Output the (x, y) coordinate of the center of the cell containing the given text.  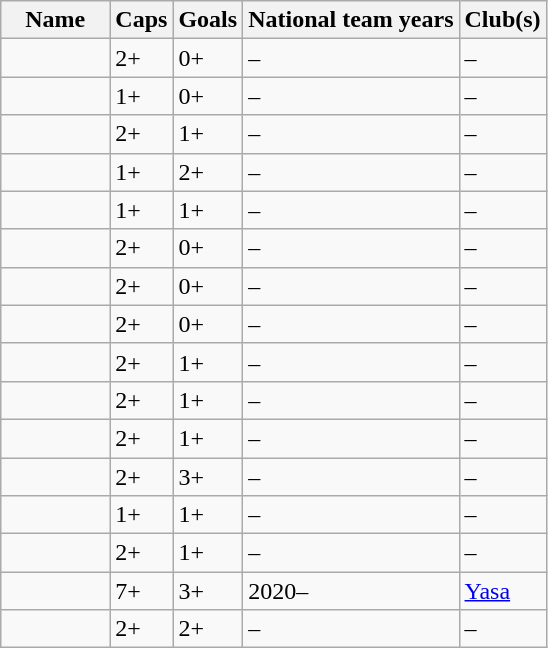
Name (56, 20)
Caps (142, 20)
Yasa (502, 591)
7+ (142, 591)
Goals (208, 20)
Club(s) (502, 20)
2020– (351, 591)
National team years (351, 20)
